For the text-containing cell, return its midpoint in [x, y] coordinate format. 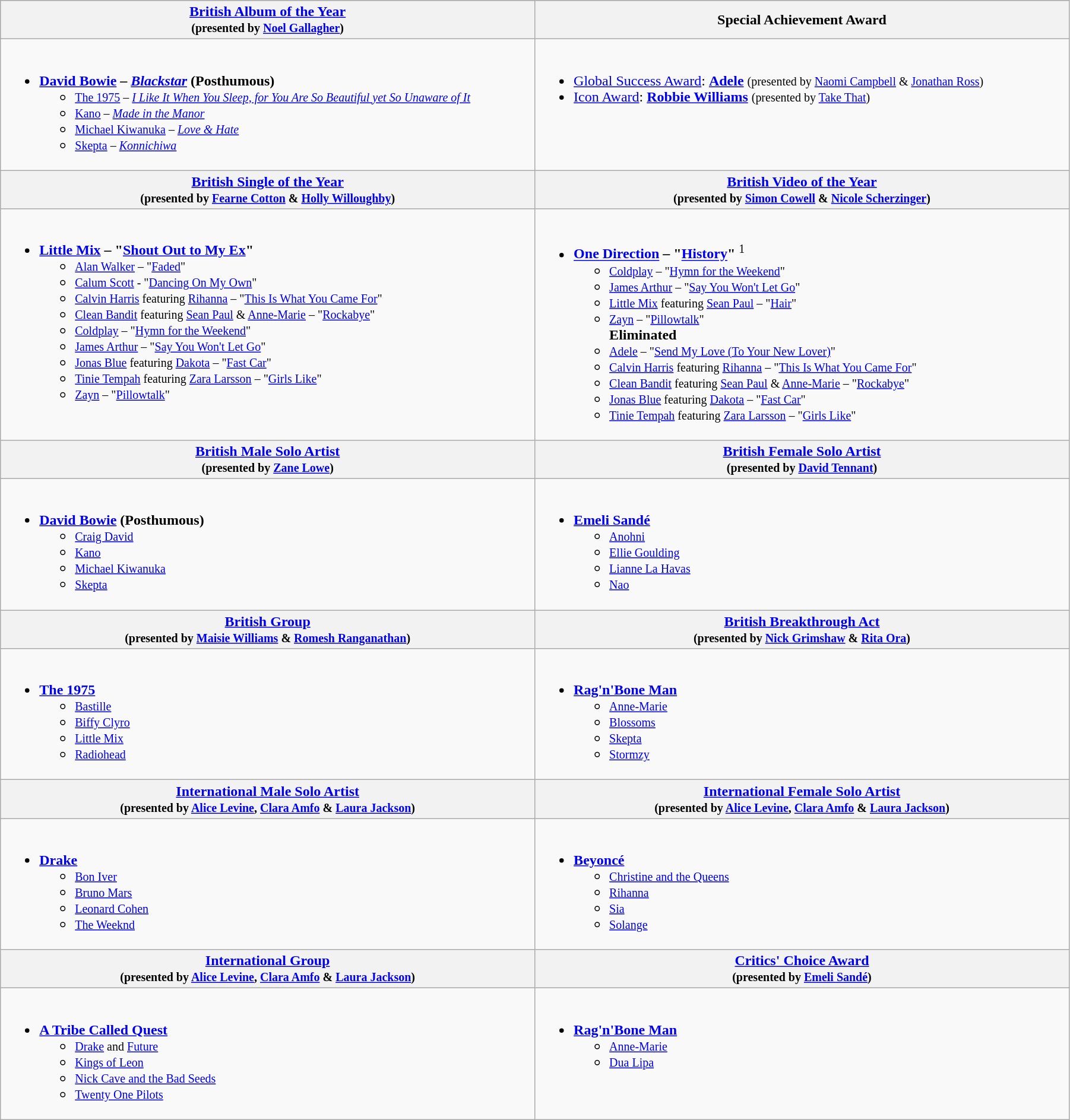
Special Achievement Award [802, 20]
Rag'n'Bone ManAnne-MarieDua Lipa [802, 1054]
Global Success Award: Adele (presented by Naomi Campbell & Jonathan Ross)Icon Award: Robbie Williams (presented by Take That) [802, 104]
David Bowie (Posthumous)Craig DavidKanoMichael KiwanukaSkepta [268, 545]
British Breakthrough Act(presented by Nick Grimshaw & Rita Ora) [802, 629]
The 1975BastilleBiffy ClyroLittle MixRadiohead [268, 715]
British Male Solo Artist(presented by Zane Lowe) [268, 459]
British Group(presented by Maisie Williams & Romesh Ranganathan) [268, 629]
British Single of the Year(presented by Fearne Cotton & Holly Willoughby) [268, 190]
A Tribe Called QuestDrake and FutureKings of LeonNick Cave and the Bad SeedsTwenty One Pilots [268, 1054]
Emeli SandéAnohniEllie GouldingLianne La HavasNao [802, 545]
Critics' Choice Award(presented by Emeli Sandé) [802, 969]
International Male Solo Artist(presented by Alice Levine, Clara Amfo & Laura Jackson) [268, 799]
BeyoncéChristine and the QueensRihannaSiaSolange [802, 884]
British Female Solo Artist(presented by David Tennant) [802, 459]
British Video of the Year(presented by Simon Cowell & Nicole Scherzinger) [802, 190]
International Group(presented by Alice Levine, Clara Amfo & Laura Jackson) [268, 969]
Rag'n'Bone ManAnne-MarieBlossomsSkeptaStormzy [802, 715]
International Female Solo Artist(presented by Alice Levine, Clara Amfo & Laura Jackson) [802, 799]
DrakeBon IverBruno MarsLeonard CohenThe Weeknd [268, 884]
British Album of the Year(presented by Noel Gallagher) [268, 20]
